Extract the (X, Y) coordinate from the center of the cell holding the provided text.  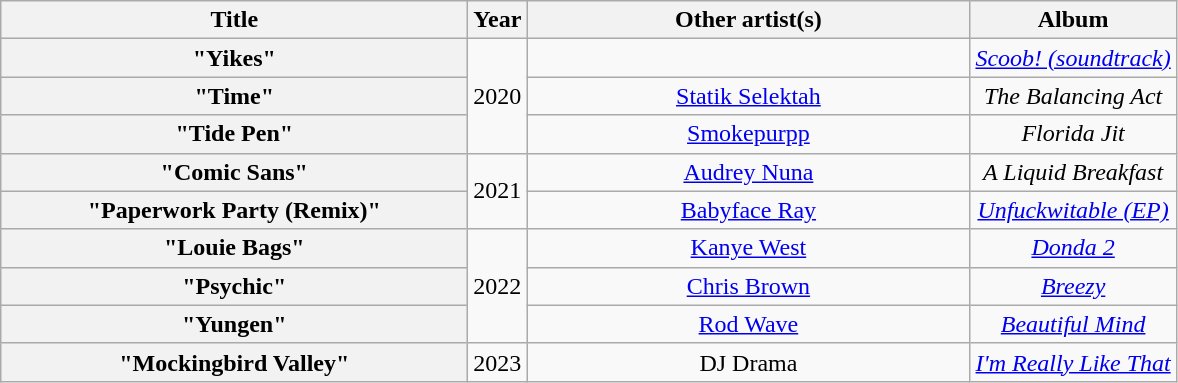
"Tide Pen" (234, 134)
The Balancing Act (1073, 96)
"Comic Sans" (234, 172)
"Yikes" (234, 58)
Smokepurpp (748, 134)
"Time" (234, 96)
Kanye West (748, 248)
2022 (498, 286)
Statik Selektah (748, 96)
DJ Drama (748, 362)
"Yungen" (234, 324)
2021 (498, 191)
Other artist(s) (748, 20)
Beautiful Mind (1073, 324)
"Mockingbird Valley" (234, 362)
2020 (498, 96)
Scoob! (soundtrack) (1073, 58)
Breezy (1073, 286)
Unfuckwitable (EP) (1073, 210)
Florida Jit (1073, 134)
A Liquid Breakfast (1073, 172)
2023 (498, 362)
Year (498, 20)
"Louie Bags" (234, 248)
I'm Really Like That (1073, 362)
"Paperwork Party (Remix)" (234, 210)
Album (1073, 20)
"Psychic" (234, 286)
Title (234, 20)
Audrey Nuna (748, 172)
Babyface Ray (748, 210)
Rod Wave (748, 324)
Donda 2 (1073, 248)
Chris Brown (748, 286)
